Identify which cell holds the provided text, then report its [x, y] central coordinate. 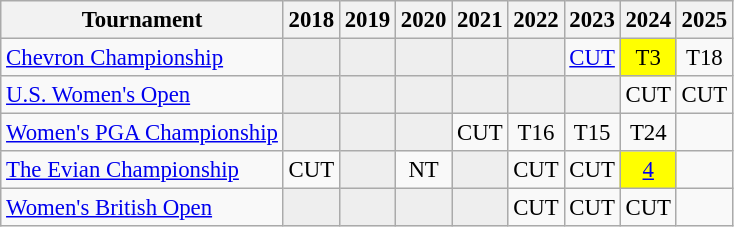
2023 [592, 20]
Women's British Open [142, 208]
T15 [592, 133]
U.S. Women's Open [142, 95]
T16 [536, 133]
Women's PGA Championship [142, 133]
T18 [704, 58]
NT [424, 170]
T24 [648, 133]
The Evian Championship [142, 170]
2018 [311, 20]
Tournament [142, 20]
2022 [536, 20]
2025 [704, 20]
2024 [648, 20]
2021 [480, 20]
2019 [367, 20]
Chevron Championship [142, 58]
T3 [648, 58]
2020 [424, 20]
4 [648, 170]
